Extract the [x, y] coordinate from the center of the cell holding the provided text.  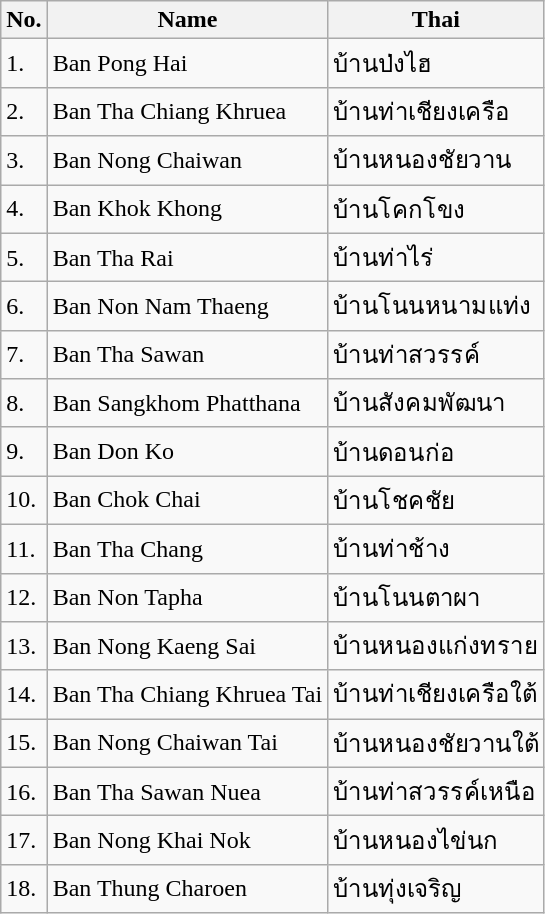
Ban Tha Chiang Khruea [187, 112]
บ้านดอนก่อ [436, 452]
17. [24, 840]
10. [24, 500]
บ้านโนนตาผา [436, 598]
บ้านท่าเชียงเครือ [436, 112]
Ban Nong Chaiwan [187, 160]
บ้านหนองไข่นก [436, 840]
บ้านหนองชัยวานใต้ [436, 744]
7. [24, 354]
บ้านโชคชัย [436, 500]
5. [24, 258]
บ้านหนองแก่งทราย [436, 646]
บ้านโนนหนามแท่ง [436, 306]
Ban Tha Chang [187, 548]
No. [24, 20]
บ้านโคกโขง [436, 208]
บ้านป่งไฮ [436, 64]
Ban Tha Sawan [187, 354]
14. [24, 694]
Ban Khok Khong [187, 208]
15. [24, 744]
13. [24, 646]
16. [24, 792]
บ้านท่าสวรรค์ [436, 354]
Ban Tha Rai [187, 258]
Ban Don Ko [187, 452]
12. [24, 598]
Name [187, 20]
บ้านหนองชัยวาน [436, 160]
9. [24, 452]
บ้านท่าช้าง [436, 548]
Ban Thung Charoen [187, 888]
บ้านสังคมพัฒนา [436, 404]
18. [24, 888]
11. [24, 548]
Ban Tha Sawan Nuea [187, 792]
Ban Sangkhom Phatthana [187, 404]
Ban Chok Chai [187, 500]
1. [24, 64]
บ้านทุ่งเจริญ [436, 888]
3. [24, 160]
บ้านท่าสวรรค์เหนือ [436, 792]
4. [24, 208]
2. [24, 112]
Ban Nong Khai Nok [187, 840]
8. [24, 404]
บ้านท่าเชียงเครือใต้ [436, 694]
Ban Pong Hai [187, 64]
Ban Nong Chaiwan Tai [187, 744]
Thai [436, 20]
Ban Nong Kaeng Sai [187, 646]
Ban Tha Chiang Khruea Tai [187, 694]
บ้านท่าไร่ [436, 258]
6. [24, 306]
Ban Non Nam Thaeng [187, 306]
Ban Non Tapha [187, 598]
